Provide the [x, y] coordinate of the cell's center where the given text is located.  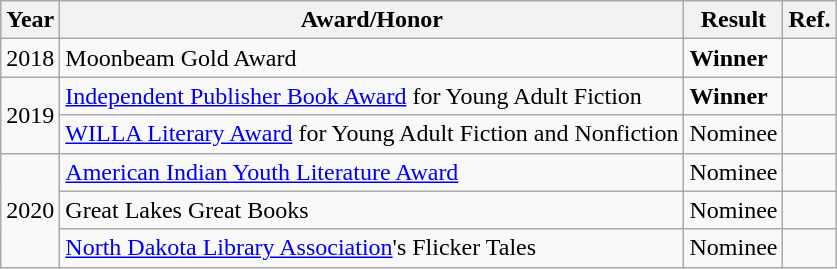
Year [30, 20]
Award/Honor [372, 20]
2019 [30, 115]
American Indian Youth Literature Award [372, 172]
North Dakota Library Association's Flicker Tales [372, 248]
2020 [30, 210]
Great Lakes Great Books [372, 210]
WILLA Literary Award for Young Adult Fiction and Nonfiction [372, 134]
Independent Publisher Book Award for Young Adult Fiction [372, 96]
Result [734, 20]
Ref. [810, 20]
2018 [30, 58]
Moonbeam Gold Award [372, 58]
